Return the (X, Y) coordinate for the center point of the cell that contains the specified text.  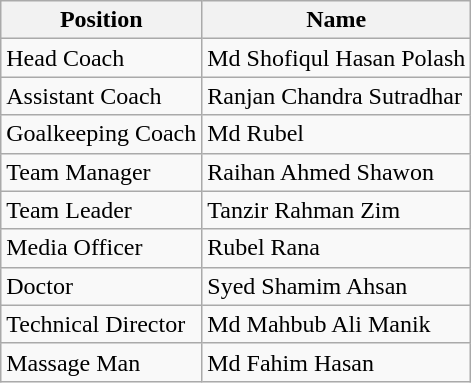
Raihan Ahmed Shawon (336, 172)
Assistant Coach (102, 96)
Ranjan Chandra Sutradhar (336, 96)
Doctor (102, 286)
Rubel Rana (336, 248)
Goalkeeping Coach (102, 134)
Md Rubel (336, 134)
Media Officer (102, 248)
Name (336, 20)
Team Leader (102, 210)
Syed Shamim Ahsan (336, 286)
Md Fahim Hasan (336, 362)
Team Manager (102, 172)
Massage Man (102, 362)
Head Coach (102, 58)
Position (102, 20)
Tanzir Rahman Zim (336, 210)
Md Mahbub Ali Manik (336, 324)
Technical Director (102, 324)
Md Shofiqul Hasan Polash (336, 58)
